Capture the cell that displays the provided text and extract its [x, y] central coordinate. 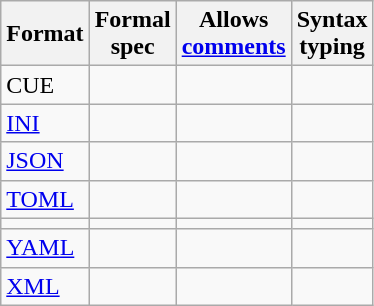
JSON [45, 161]
YAML [45, 248]
XML [45, 286]
Formalspec [132, 34]
TOML [45, 199]
Format [45, 34]
CUE [45, 85]
Syntaxtyping [332, 34]
Allowscomments [234, 34]
INI [45, 123]
